Capture the cell that displays the provided text and extract its (x, y) central coordinate. 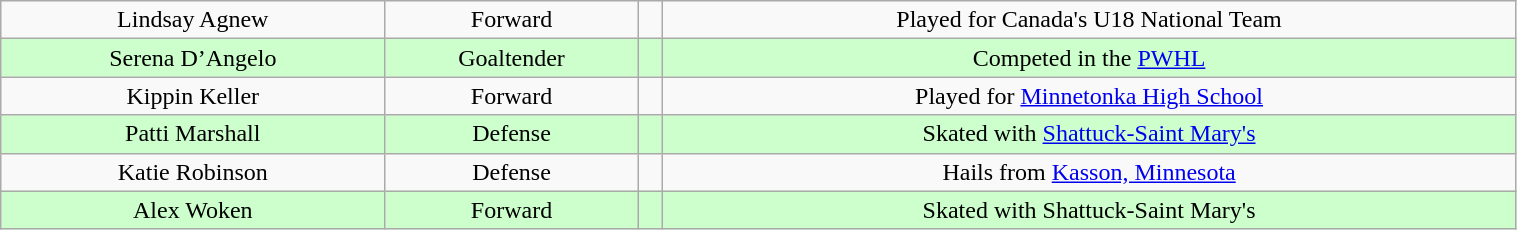
Lindsay Agnew (193, 20)
Patti Marshall (193, 134)
Katie Robinson (193, 172)
Competed in the PWHL (1089, 58)
Played for Canada's U18 National Team (1089, 20)
Hails from Kasson, Minnesota (1089, 172)
Goaltender (512, 58)
Kippin Keller (193, 96)
Played for Minnetonka High School (1089, 96)
Alex Woken (193, 210)
Serena D’Angelo (193, 58)
